Identify which cell holds the provided text, then report its [X, Y] central coordinate. 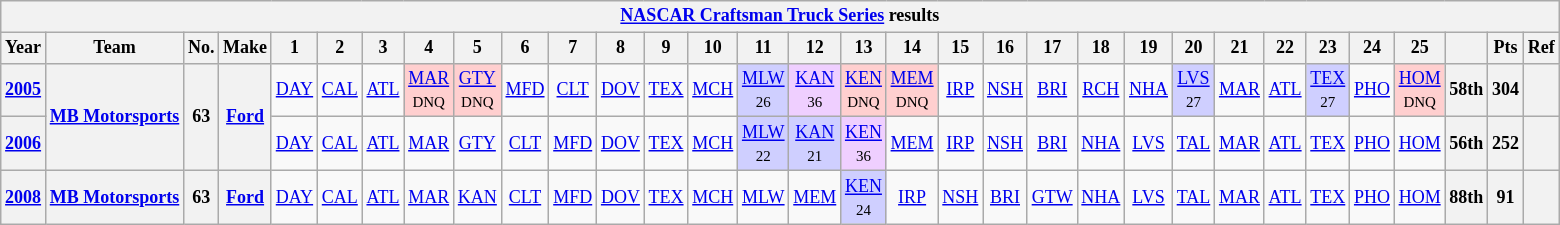
17 [1052, 48]
12 [815, 48]
20 [1193, 48]
TEX27 [1328, 90]
KAN36 [815, 90]
304 [1506, 90]
252 [1506, 144]
19 [1149, 48]
2008 [24, 197]
No. [202, 48]
10 [713, 48]
7 [573, 48]
25 [1420, 48]
18 [1101, 48]
MEMDNQ [912, 90]
Ref [1541, 48]
KENDNQ [864, 90]
Make [246, 48]
GTW [1052, 197]
9 [666, 48]
Team [114, 48]
13 [864, 48]
KEN24 [864, 197]
56th [1466, 144]
MLW22 [764, 144]
91 [1506, 197]
8 [621, 48]
HOMDNQ [1420, 90]
11 [764, 48]
LVS27 [1193, 90]
Pts [1506, 48]
MLW26 [764, 90]
88th [1466, 197]
4 [429, 48]
2006 [24, 144]
22 [1285, 48]
KEN36 [864, 144]
MLW [764, 197]
1 [294, 48]
KAN [477, 197]
RCH [1101, 90]
5 [477, 48]
2 [340, 48]
58th [1466, 90]
3 [383, 48]
GTY [477, 144]
15 [960, 48]
23 [1328, 48]
GTYDNQ [477, 90]
MARDNQ [429, 90]
16 [1006, 48]
21 [1240, 48]
24 [1372, 48]
14 [912, 48]
NASCAR Craftsman Truck Series results [780, 16]
KAN21 [815, 144]
6 [525, 48]
2005 [24, 90]
Year [24, 48]
